Find where the given text appears and provide that cell's center as [X, Y] coordinate. 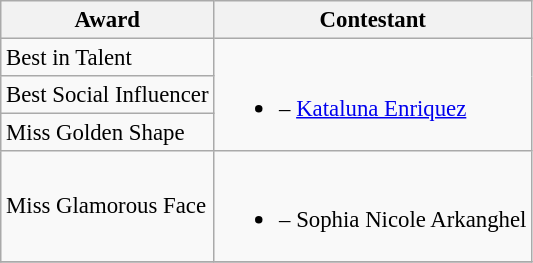
Best Social Influencer [108, 95]
– Sophia Nicole Arkanghel [373, 206]
Best in Talent [108, 58]
Contestant [373, 20]
Award [108, 20]
Miss Golden Shape [108, 133]
Miss Glamorous Face [108, 206]
– Kataluna Enriquez [373, 96]
